Find where the given text appears and provide that cell's center as (X, Y) coordinate. 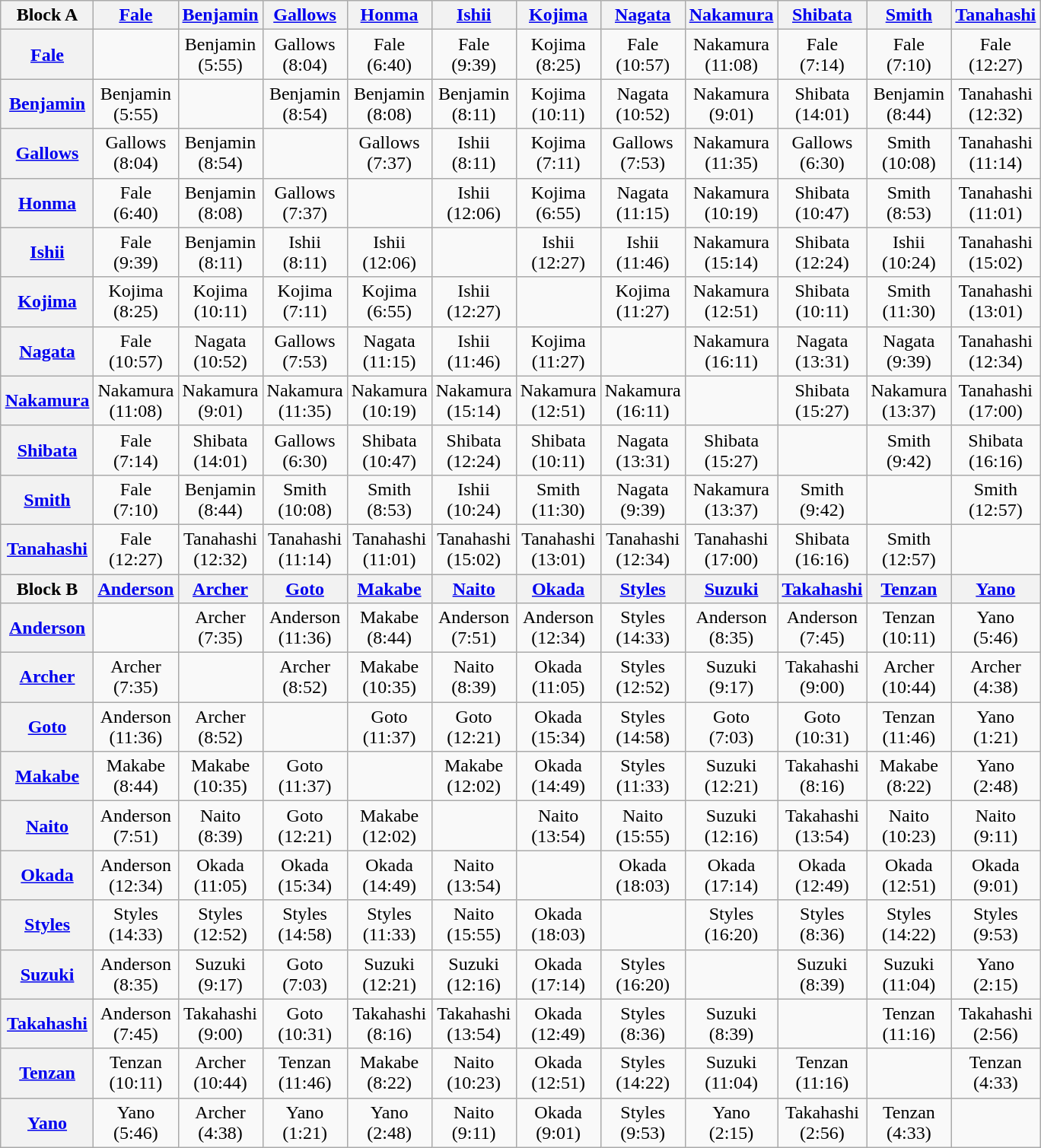
Block B (47, 588)
Block A (47, 15)
